From the cell containing the given text, extract its center point as (X, Y) coordinate. 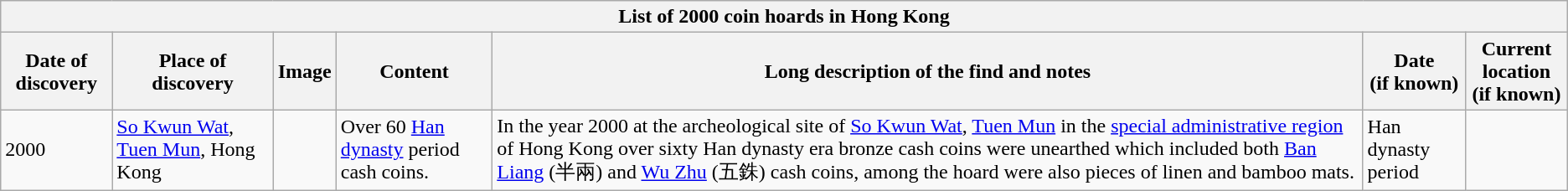
Content (414, 71)
Long description of the find and notes (928, 71)
Date of discovery (57, 71)
Date(if known) (1414, 71)
Current location(if known) (1517, 71)
Han dynasty period (1414, 151)
Image (305, 71)
2000 (57, 151)
Place of discovery (193, 71)
So Kwun Wat, Tuen Mun, Hong Kong (193, 151)
List of 2000 coin hoards in Hong Kong (784, 17)
Over 60 Han dynasty period cash coins. (414, 151)
